Determine the [x, y] coordinate at the center of the cell enclosing the given text.  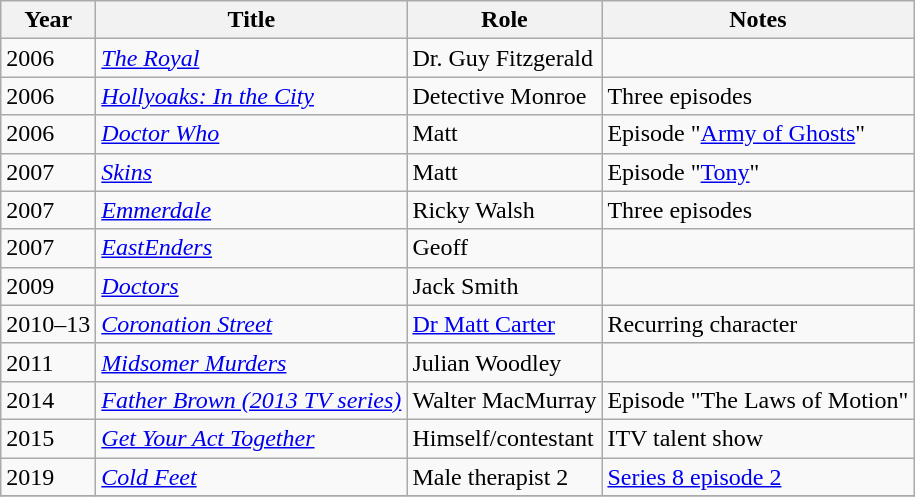
Walter MacMurray [504, 400]
Episode "The Laws of Motion" [758, 400]
Year [48, 20]
Julian Woodley [504, 362]
2009 [48, 286]
2011 [48, 362]
Dr. Guy Fitzgerald [504, 58]
Get Your Act Together [252, 438]
Dr Matt Carter [504, 324]
Doctor Who [252, 134]
Episode "Tony" [758, 172]
Hollyoaks: In the City [252, 96]
Cold Feet [252, 477]
Detective Monroe [504, 96]
2010–13 [48, 324]
Geoff [504, 248]
Episode "Army of Ghosts" [758, 134]
Father Brown (2013 TV series) [252, 400]
Notes [758, 20]
Recurring character [758, 324]
Doctors [252, 286]
2014 [48, 400]
Midsomer Murders [252, 362]
Skins [252, 172]
The Royal [252, 58]
Jack Smith [504, 286]
Role [504, 20]
ITV talent show [758, 438]
EastEnders [252, 248]
2019 [48, 477]
Male therapist 2 [504, 477]
2015 [48, 438]
Title [252, 20]
Series 8 episode 2 [758, 477]
Ricky Walsh [504, 210]
Himself/contestant [504, 438]
Coronation Street [252, 324]
Emmerdale [252, 210]
